Scan for the cell matching the given text and deliver its [x, y] coordinate at center. 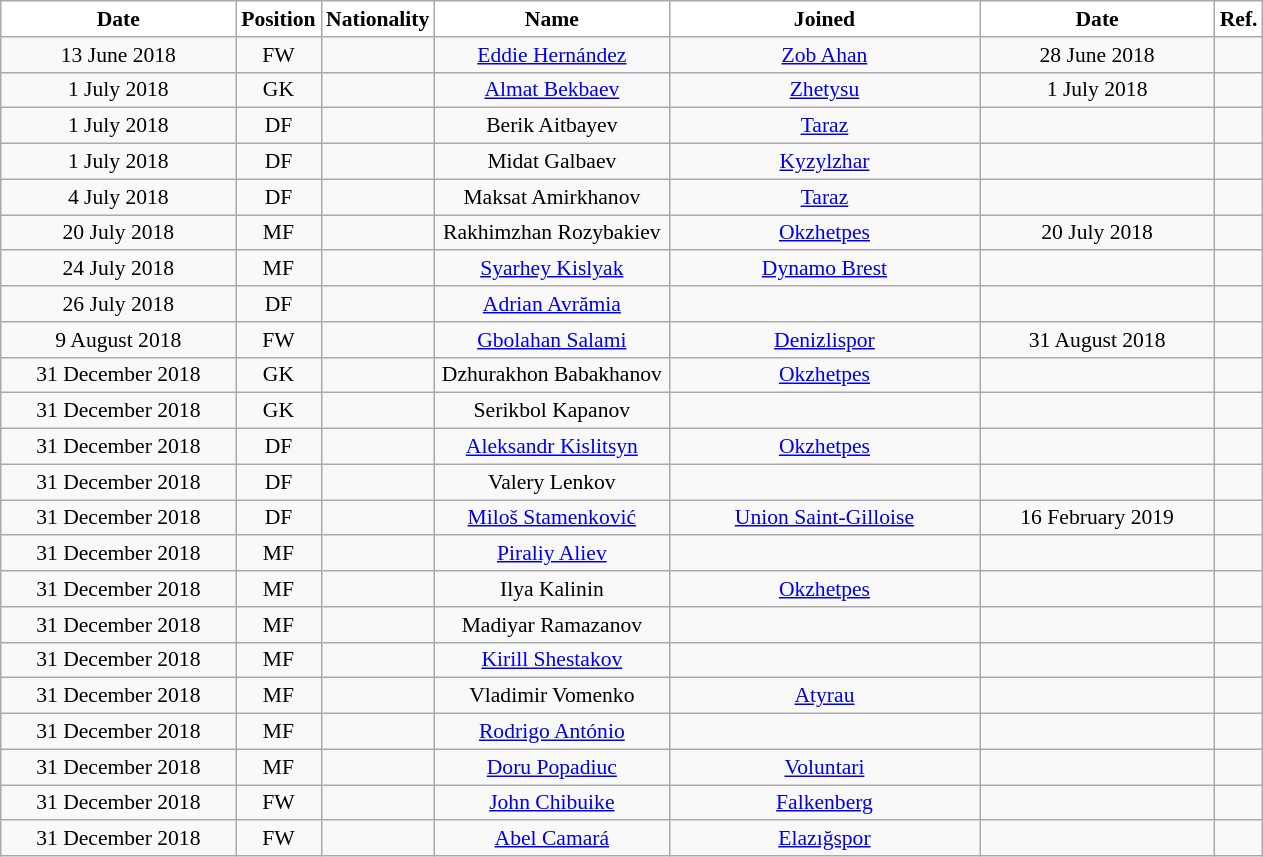
Falkenberg [824, 803]
Voluntari [824, 767]
Dzhurakhon Babakhanov [552, 375]
Maksat Amirkhanov [552, 197]
Dynamo Brest [824, 269]
Ilya Kalinin [552, 589]
Zhetysu [824, 90]
Vladimir Vomenko [552, 696]
Madiyar Ramazanov [552, 625]
Union Saint-Gilloise [824, 518]
26 July 2018 [118, 304]
Abel Camará [552, 839]
16 February 2019 [1098, 518]
31 August 2018 [1098, 340]
Berik Aitbayev [552, 126]
Denizlispor [824, 340]
Zob Ahan [824, 55]
Eddie Hernández [552, 55]
Midat Galbaev [552, 162]
John Chibuike [552, 803]
Piraliy Aliev [552, 554]
24 July 2018 [118, 269]
Doru Popadiuc [552, 767]
28 June 2018 [1098, 55]
Gbolahan Salami [552, 340]
9 August 2018 [118, 340]
Syarhey Kislyak [552, 269]
Adrian Avrămia [552, 304]
Name [552, 19]
4 July 2018 [118, 197]
Aleksandr Kislitsyn [552, 447]
Joined [824, 19]
Valery Lenkov [552, 482]
Atyrau [824, 696]
Almat Bekbaev [552, 90]
Serikbol Kapanov [552, 411]
Rodrigo António [552, 732]
Position [278, 19]
Rakhimzhan Rozybakiev [552, 233]
Miloš Stamenković [552, 518]
Kyzylzhar [824, 162]
Kirill Shestakov [552, 660]
Elazığspor [824, 839]
Nationality [378, 19]
13 June 2018 [118, 55]
Ref. [1239, 19]
